Provide the [x, y] coordinate of the cell's center where the given text is located.  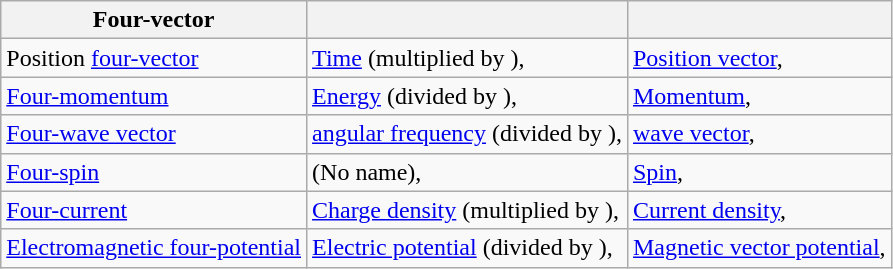
(No name), [468, 172]
Energy (divided by ), [468, 96]
Four-wave vector [154, 134]
Time (multiplied by ), [468, 58]
Spin, [759, 172]
Four-momentum [154, 96]
Position vector, [759, 58]
Electric potential (divided by ), [468, 248]
Momentum, [759, 96]
Current density, [759, 210]
Four-spin [154, 172]
angular frequency (divided by ), [468, 134]
wave vector, [759, 134]
Position four-vector [154, 58]
Charge density (multiplied by ), [468, 210]
Four-current [154, 210]
Four-vector [154, 20]
Electromagnetic four-potential [154, 248]
Magnetic vector potential, [759, 248]
